From the cell containing the given text, extract its center point as (X, Y) coordinate. 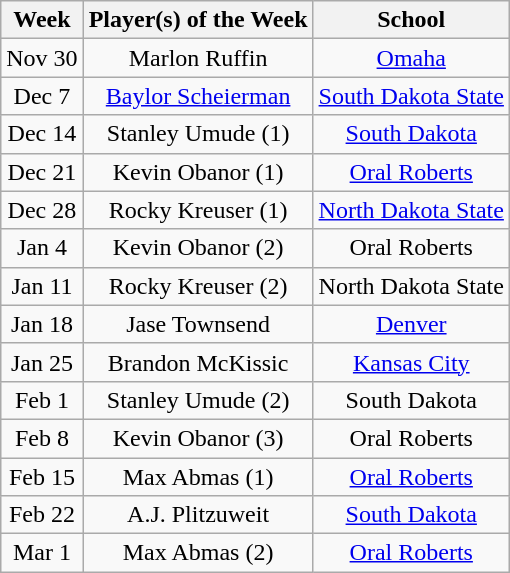
Week (42, 20)
Jan 18 (42, 324)
Feb 8 (42, 438)
Feb 15 (42, 477)
School (411, 20)
Dec 28 (42, 210)
Feb 1 (42, 400)
Dec 21 (42, 172)
Jan 4 (42, 248)
Nov 30 (42, 58)
Kevin Obanor (2) (198, 248)
Max Abmas (1) (198, 477)
Stanley Umude (1) (198, 134)
Marlon Ruffin (198, 58)
Max Abmas (2) (198, 553)
South Dakota State (411, 96)
Brandon McKissic (198, 362)
Dec 14 (42, 134)
Mar 1 (42, 553)
Jan 11 (42, 286)
Kansas City (411, 362)
Baylor Scheierman (198, 96)
Kevin Obanor (3) (198, 438)
Rocky Kreuser (2) (198, 286)
Omaha (411, 58)
A.J. Plitzuweit (198, 515)
Player(s) of the Week (198, 20)
Dec 7 (42, 96)
Rocky Kreuser (1) (198, 210)
Kevin Obanor (1) (198, 172)
Feb 22 (42, 515)
Stanley Umude (2) (198, 400)
Denver (411, 324)
Jan 25 (42, 362)
Jase Townsend (198, 324)
